Extract the [x, y] coordinate from the center of the cell holding the provided text.  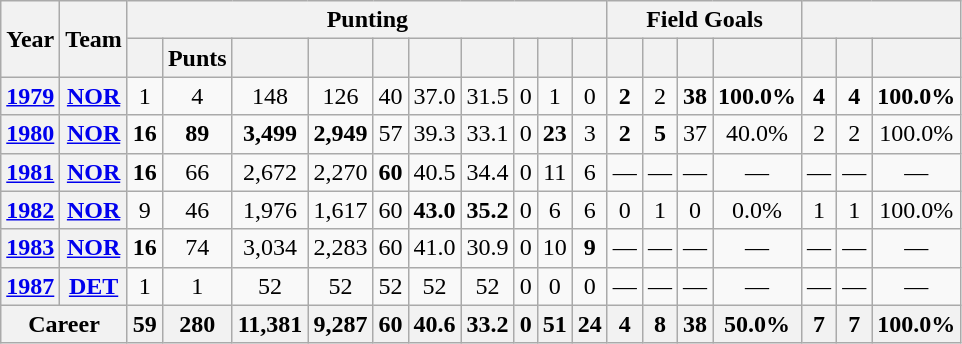
2,949 [340, 134]
43.0 [434, 210]
59 [144, 324]
40.6 [434, 324]
2,270 [340, 172]
1987 [30, 286]
89 [197, 134]
40.5 [434, 172]
Career [64, 324]
41.0 [434, 248]
46 [197, 210]
30.9 [488, 248]
11,381 [270, 324]
37.0 [434, 96]
1982 [30, 210]
1,976 [270, 210]
8 [660, 324]
1,617 [340, 210]
33.2 [488, 324]
37 [694, 134]
Punting [367, 20]
31.5 [488, 96]
1980 [30, 134]
Team [94, 39]
50.0% [758, 324]
1979 [30, 96]
9,287 [340, 324]
10 [554, 248]
35.2 [488, 210]
74 [197, 248]
280 [197, 324]
0.0% [758, 210]
11 [554, 172]
DET [94, 286]
3 [590, 134]
66 [197, 172]
3,499 [270, 134]
126 [340, 96]
40.0% [758, 134]
Year [30, 39]
24 [590, 324]
1981 [30, 172]
1983 [30, 248]
2,283 [340, 248]
Field Goals [704, 20]
5 [660, 134]
39.3 [434, 134]
51 [554, 324]
34.4 [488, 172]
23 [554, 134]
3,034 [270, 248]
40 [390, 96]
2,672 [270, 172]
148 [270, 96]
33.1 [488, 134]
57 [390, 134]
Punts [197, 58]
